Pinpoint the cell where the given text exists, returning its [X, Y] midpoint coordinate. 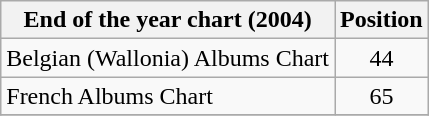
Position [381, 20]
65 [381, 96]
44 [381, 58]
French Albums Chart [168, 96]
End of the year chart (2004) [168, 20]
Belgian (Wallonia) Albums Chart [168, 58]
